Provide the (x, y) coordinate of the cell's center where the given text is located.  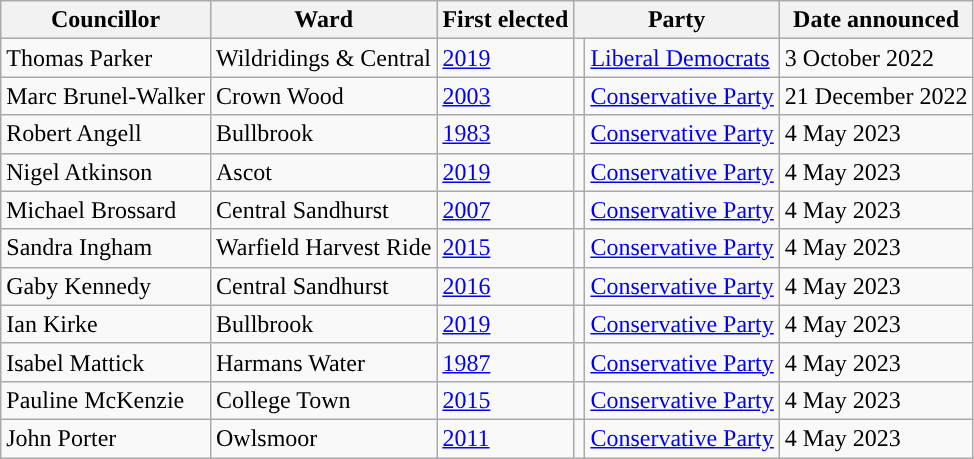
Nigel Atkinson (106, 172)
Date announced (876, 20)
1987 (506, 362)
Owlsmoor (323, 438)
Thomas Parker (106, 58)
Ward (323, 20)
First elected (506, 20)
Liberal Democrats (682, 58)
Sandra Ingham (106, 248)
Ascot (323, 172)
John Porter (106, 438)
Gaby Kennedy (106, 286)
Marc Brunel-Walker (106, 96)
Councillor (106, 20)
1983 (506, 134)
Warfield Harvest Ride (323, 248)
Crown Wood (323, 96)
Party (676, 20)
2011 (506, 438)
Robert Angell (106, 134)
College Town (323, 400)
Michael Brossard (106, 210)
Isabel Mattick (106, 362)
3 October 2022 (876, 58)
Harmans Water (323, 362)
Pauline McKenzie (106, 400)
Wildridings & Central (323, 58)
2007 (506, 210)
2016 (506, 286)
Ian Kirke (106, 324)
2003 (506, 96)
21 December 2022 (876, 96)
